Find where the given text appears and provide that cell's center as (X, Y) coordinate. 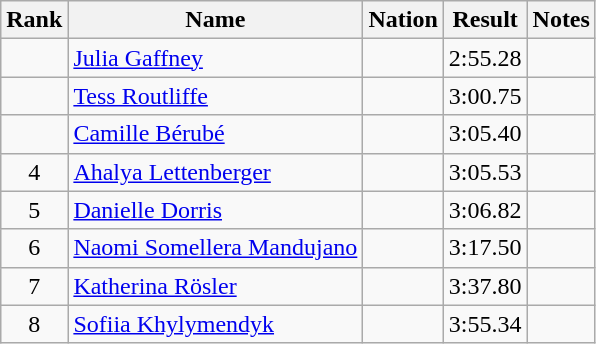
Julia Gaffney (216, 58)
Notes (561, 20)
Tess Routliffe (216, 96)
3:37.80 (485, 286)
6 (34, 248)
Nation (403, 20)
Ahalya Lettenberger (216, 172)
Camille Bérubé (216, 134)
Katherina Rösler (216, 286)
3:55.34 (485, 324)
4 (34, 172)
Naomi Somellera Mandujano (216, 248)
3:05.53 (485, 172)
5 (34, 210)
8 (34, 324)
3:06.82 (485, 210)
7 (34, 286)
Name (216, 20)
Result (485, 20)
3:00.75 (485, 96)
3:05.40 (485, 134)
Sofiia Khylymendyk (216, 324)
Danielle Dorris (216, 210)
2:55.28 (485, 58)
Rank (34, 20)
3:17.50 (485, 248)
